Identify which cell holds the provided text, then report its [X, Y] central coordinate. 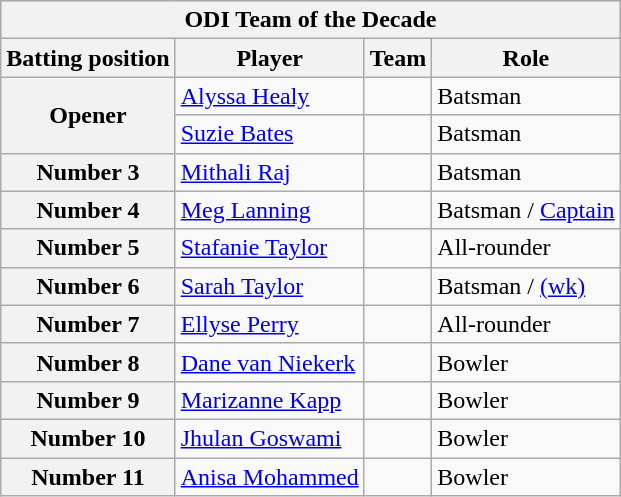
Sarah Taylor [270, 286]
Number 10 [88, 438]
Stafanie Taylor [270, 248]
Number 4 [88, 210]
Batsman / (wk) [526, 286]
Number 5 [88, 248]
Opener [88, 115]
Number 3 [88, 172]
Number 11 [88, 477]
Meg Lanning [270, 210]
Anisa Mohammed [270, 477]
Marizanne Kapp [270, 400]
Batsman / Captain [526, 210]
Number 8 [88, 362]
Batting position [88, 58]
Number 7 [88, 324]
Team [398, 58]
Player [270, 58]
Number 6 [88, 286]
Number 9 [88, 400]
Alyssa Healy [270, 96]
Jhulan Goswami [270, 438]
Dane van Niekerk [270, 362]
Role [526, 58]
Ellyse Perry [270, 324]
Suzie Bates [270, 134]
Mithali Raj [270, 172]
ODI Team of the Decade [310, 20]
